Identify which cell holds the provided text, then report its [x, y] central coordinate. 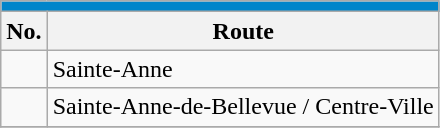
Sainte-Anne-de-Bellevue / Centre-Ville [243, 107]
Route [243, 31]
Sainte-Anne [243, 69]
No. [24, 31]
